Capture the cell that displays the provided text and extract its [x, y] central coordinate. 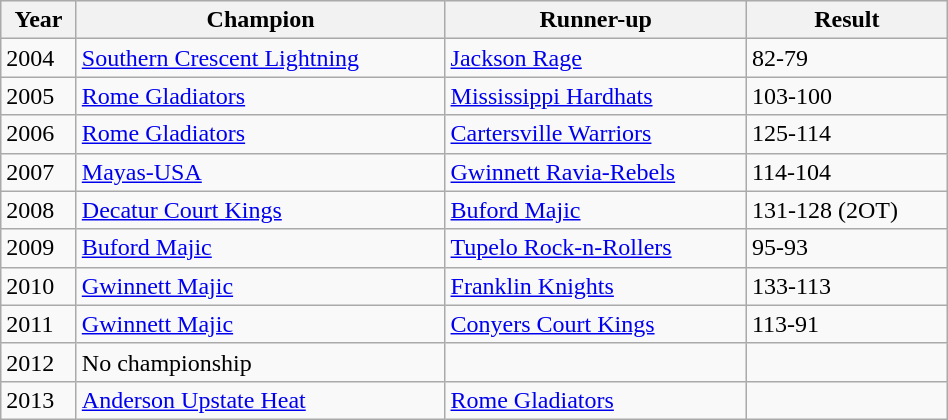
2013 [39, 400]
125-114 [846, 134]
Mayas-USA [260, 172]
2011 [39, 324]
Jackson Rage [596, 58]
82-79 [846, 58]
2004 [39, 58]
Runner-up [596, 20]
2012 [39, 362]
Mississippi Hardhats [596, 96]
Anderson Upstate Heat [260, 400]
2006 [39, 134]
114-104 [846, 172]
Tupelo Rock-n-Rollers [596, 248]
No championship [260, 362]
Cartersville Warriors [596, 134]
Result [846, 20]
Champion [260, 20]
113-91 [846, 324]
2007 [39, 172]
Southern Crescent Lightning [260, 58]
2010 [39, 286]
Conyers Court Kings [596, 324]
2005 [39, 96]
Gwinnett Ravia-Rebels [596, 172]
2008 [39, 210]
133-113 [846, 286]
131-128 (2OT) [846, 210]
Franklin Knights [596, 286]
2009 [39, 248]
Year [39, 20]
103-100 [846, 96]
Decatur Court Kings [260, 210]
95-93 [846, 248]
